Determine the [X, Y] coordinate at the center of the cell enclosing the given text.  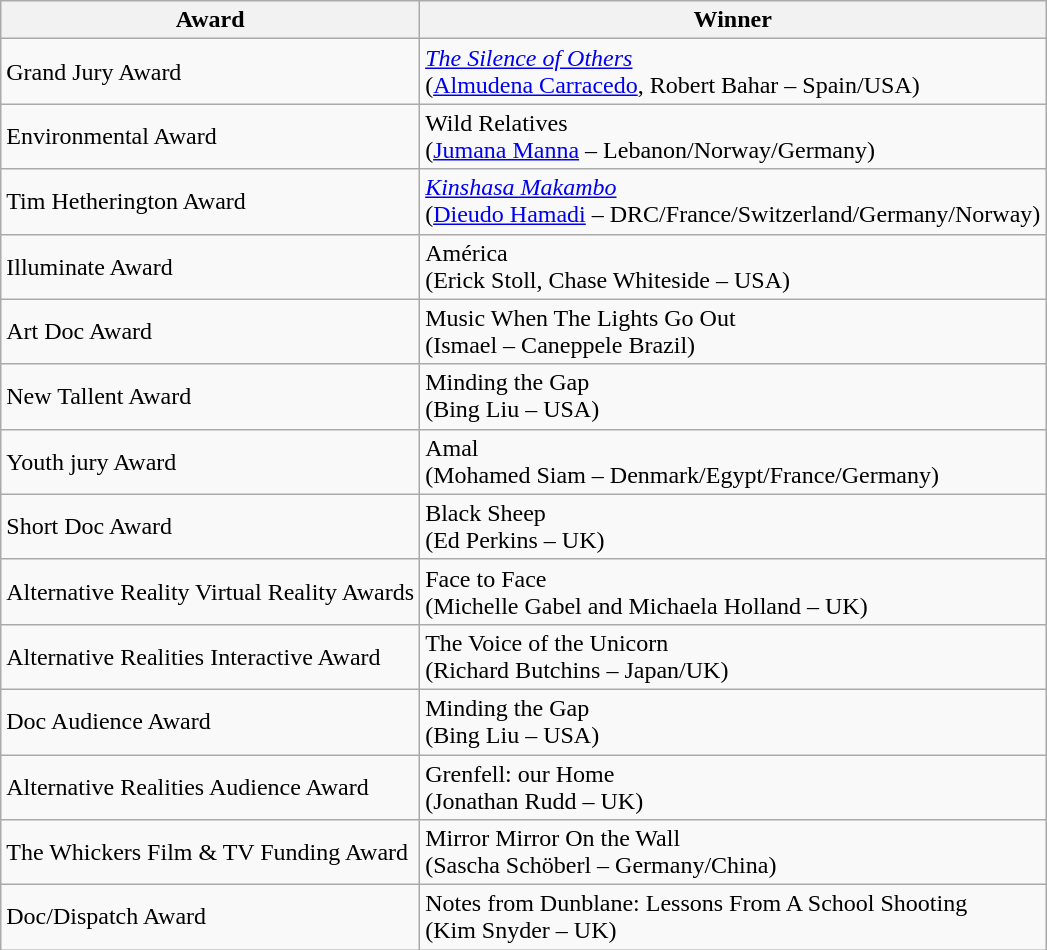
Face to Face(Michelle Gabel and Michaela Holland – UK) [733, 592]
Art Doc Award [210, 332]
Mirror Mirror On the Wall(Sascha Schöberl – Germany/China) [733, 852]
Amal(Mohamed Siam – Denmark/Egypt/France/Germany) [733, 462]
The Whickers Film & TV Funding Award [210, 852]
América(Erick Stoll, Chase Whiteside – USA) [733, 266]
Grenfell: our Home(Jonathan Rudd – UK) [733, 786]
Winner [733, 20]
Doc/Dispatch Award [210, 918]
Youth jury Award [210, 462]
Short Doc Award [210, 526]
Grand Jury Award [210, 72]
Alternative Reality Virtual Reality Awards [210, 592]
Wild Relatives(Jumana Manna – Lebanon/Norway/Germany) [733, 136]
The Voice of the Unicorn(Richard Butchins – Japan/UK) [733, 656]
Doc Audience Award [210, 722]
Award [210, 20]
Tim Hetherington Award [210, 202]
Notes from Dunblane: Lessons From A School Shooting(Kim Snyder – UK) [733, 918]
Alternative Realities Audience Award [210, 786]
Environmental Award [210, 136]
The Silence of Others(Almudena Carracedo, Robert Bahar – Spain/USA) [733, 72]
Alternative Realities Interactive Award [210, 656]
Black Sheep(Ed Perkins – UK) [733, 526]
Music When The Lights Go Out(Ismael – Caneppele Brazil) [733, 332]
Illuminate Award [210, 266]
New Tallent Award [210, 396]
Kinshasa Makambo(Dieudo Hamadi – DRC/France/Switzerland/Germany/Norway) [733, 202]
